For the text-containing cell, return its midpoint in (X, Y) coordinate format. 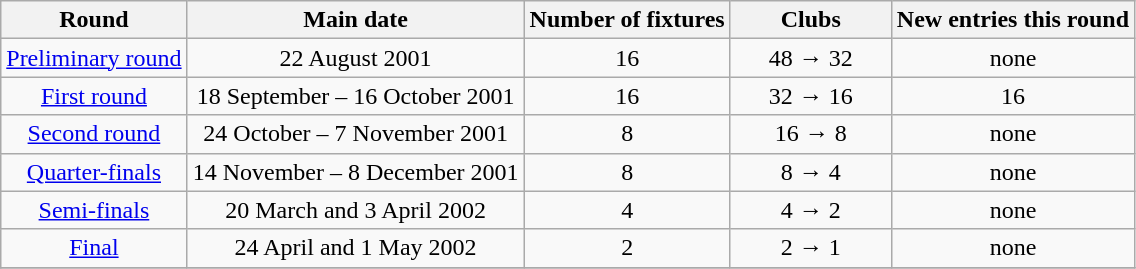
14 November – 8 December 2001 (356, 172)
4 (627, 210)
24 October – 7 November 2001 (356, 134)
New entries this round (1012, 20)
4 → 2 (810, 210)
Number of fixtures (627, 20)
Final (94, 248)
Clubs (810, 20)
2 → 1 (810, 248)
24 April and 1 May 2002 (356, 248)
2 (627, 248)
Preliminary round (94, 58)
Quarter-finals (94, 172)
Second round (94, 134)
Main date (356, 20)
Round (94, 20)
First round (94, 96)
16 → 8 (810, 134)
8 → 4 (810, 172)
18 September – 16 October 2001 (356, 96)
Semi-finals (94, 210)
48 → 32 (810, 58)
32 → 16 (810, 96)
22 August 2001 (356, 58)
20 March and 3 April 2002 (356, 210)
